Locate the cell with the specified text and output its (X, Y) center coordinate. 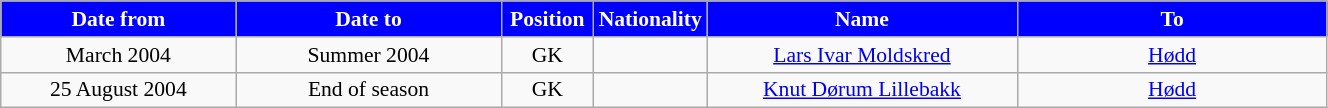
End of season (368, 90)
Nationality (650, 19)
Summer 2004 (368, 55)
March 2004 (118, 55)
Date to (368, 19)
Name (862, 19)
Date from (118, 19)
Lars Ivar Moldskred (862, 55)
Position (548, 19)
Knut Dørum Lillebakk (862, 90)
To (1172, 19)
25 August 2004 (118, 90)
